Identify which cell holds the provided text, then report its (x, y) central coordinate. 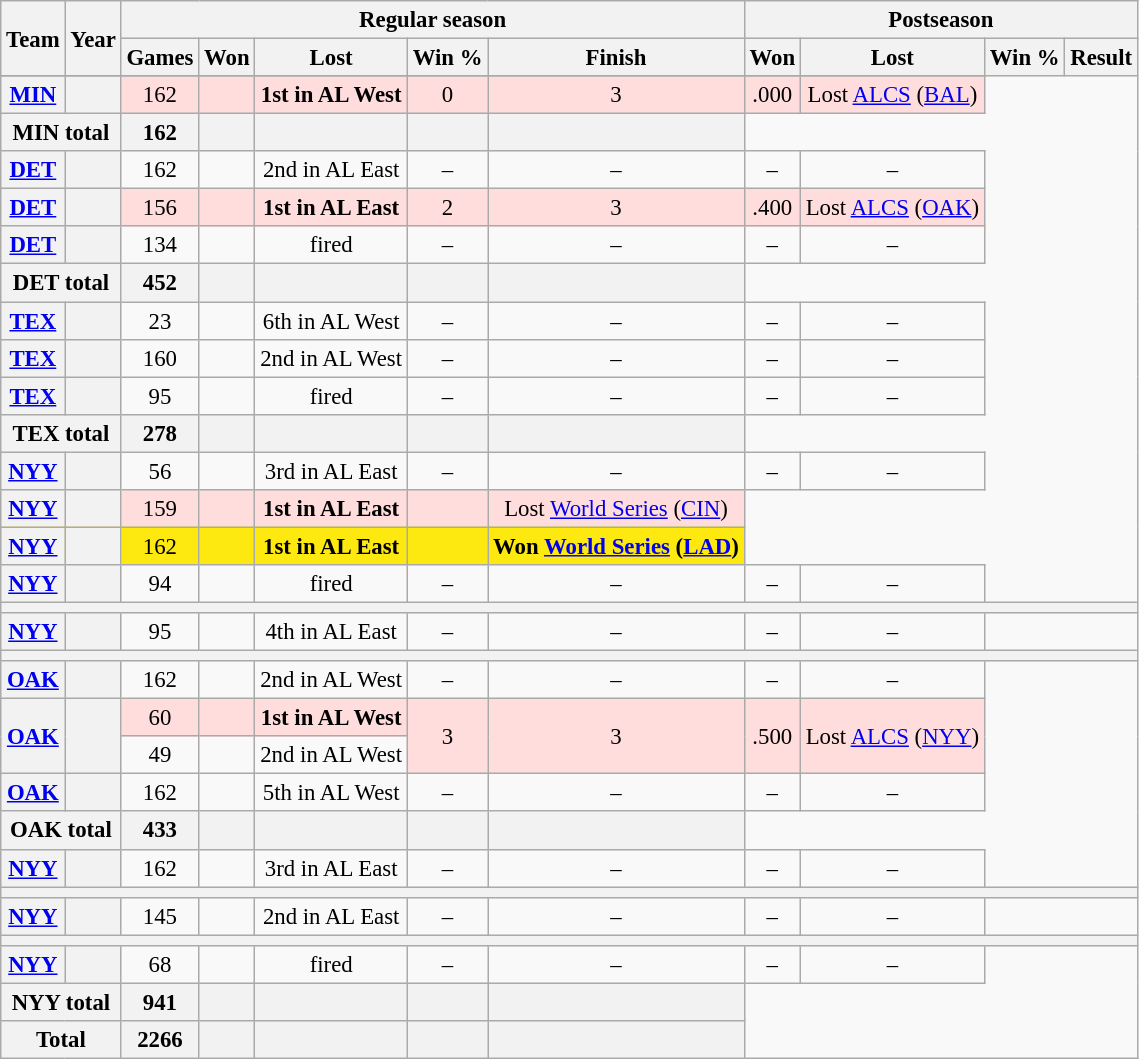
Lost ALCS (OAK) (892, 208)
156 (160, 208)
Total (61, 1040)
Team (33, 38)
5th in AL West (331, 793)
Finish (616, 58)
941 (160, 1002)
Won World Series (LAD) (616, 546)
278 (160, 433)
Games (160, 58)
Lost ALCS (BAL) (892, 95)
Result (1102, 58)
94 (160, 584)
.400 (772, 208)
452 (160, 283)
433 (160, 831)
Postseason (940, 20)
134 (160, 245)
TEX total (61, 433)
160 (160, 358)
60 (160, 718)
OAK total (61, 831)
4th in AL East (331, 632)
0 (447, 95)
DET total (61, 283)
49 (160, 755)
Lost World Series (CIN) (616, 509)
MIN total (61, 133)
.500 (772, 736)
6th in AL West (331, 321)
NYY total (61, 1002)
159 (160, 509)
MIN (33, 95)
56 (160, 471)
2 (447, 208)
Lost ALCS (NYY) (892, 736)
68 (160, 965)
23 (160, 321)
.000 (772, 95)
Year (93, 38)
2266 (160, 1040)
Regular season (432, 20)
145 (160, 916)
